Pinpoint the cell where the given text exists, returning its (x, y) midpoint coordinate. 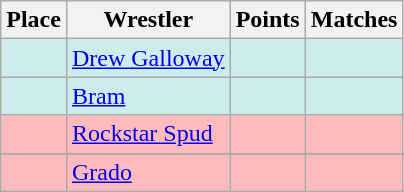
Grado (148, 172)
Points (268, 20)
Wrestler (148, 20)
Rockstar Spud (148, 134)
Drew Galloway (148, 58)
Bram (148, 96)
Matches (354, 20)
Place (34, 20)
